Pinpoint the cell where the given text exists, returning its (x, y) midpoint coordinate. 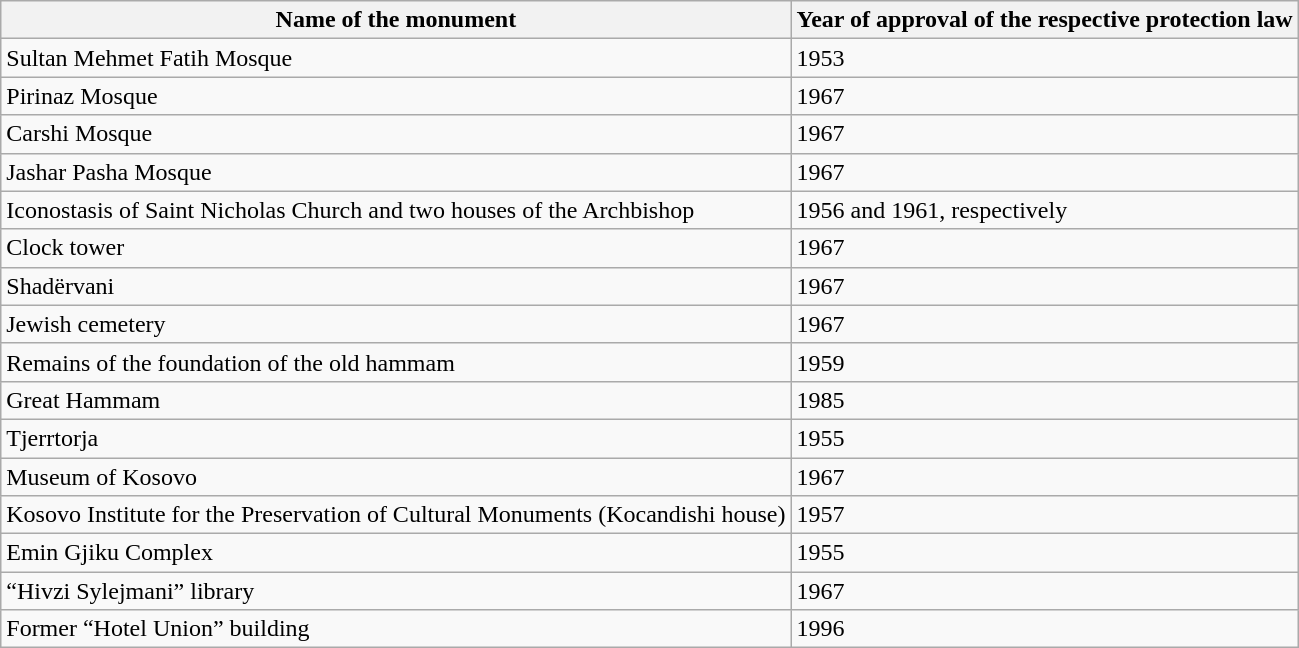
Name of the monument (396, 20)
Pirinaz Mosque (396, 96)
1957 (1044, 515)
Jashar Pasha Mosque (396, 172)
1956 and 1961, respectively (1044, 210)
Carshi Mosque (396, 134)
Jewish cemetery (396, 324)
Great Hammam (396, 400)
1996 (1044, 629)
1985 (1044, 400)
1953 (1044, 58)
Iconostasis of Saint Nicholas Church and two houses of the Archbishop (396, 210)
Remains of the foundation of the old hammam (396, 362)
Sultan Mehmet Fatih Mosque (396, 58)
Year of approval of the respective protection law (1044, 20)
Tjerrtorja (396, 438)
Museum of Kosovo (396, 477)
Shadërvani (396, 286)
“Hivzi Sylejmani” library (396, 591)
Kosovo Institute for the Preservation of Cultural Monuments (Kocandishi house) (396, 515)
Former “Hotel Union” building (396, 629)
1959 (1044, 362)
Emin Gjiku Complex (396, 553)
Clock tower (396, 248)
